Search for the cell housing the specified text and yield its [X, Y] center coordinate. 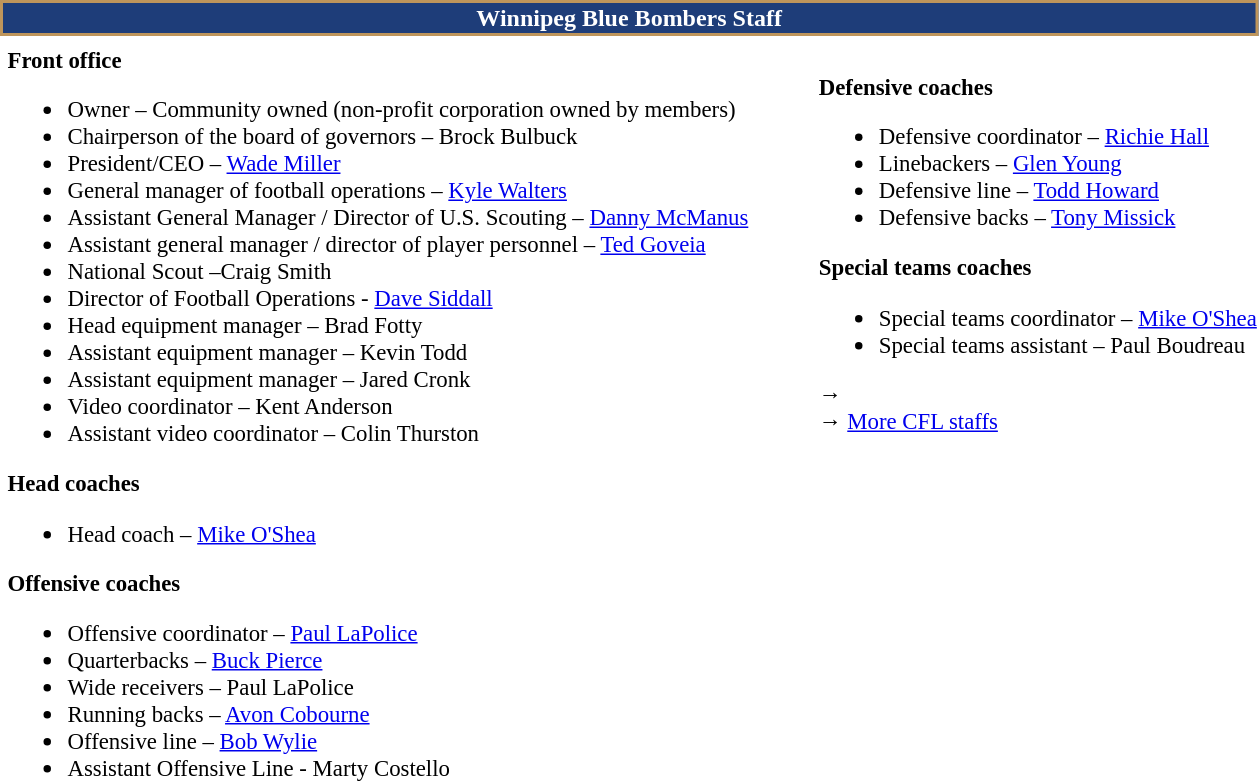
Winnipeg Blue Bombers Staff [629, 18]
